Extract the (x, y) coordinate from the center of the cell holding the provided text.  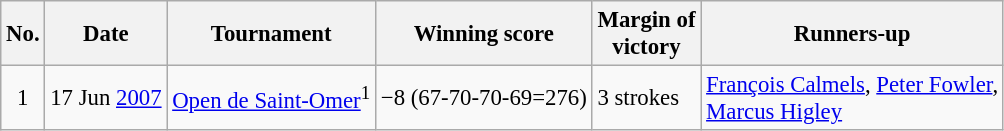
17 Jun 2007 (106, 98)
−8 (67-70-70-69=276) (484, 98)
Margin ofvictory (646, 34)
1 (23, 98)
Runners-up (852, 34)
Date (106, 34)
Tournament (272, 34)
3 strokes (646, 98)
No. (23, 34)
Open de Saint-Omer1 (272, 98)
François Calmels, Peter Fowler, Marcus Higley (852, 98)
Winning score (484, 34)
